Search for the cell housing the specified text and yield its [x, y] center coordinate. 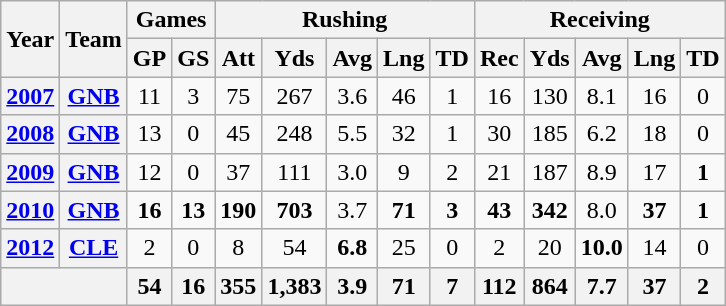
46 [404, 96]
1,383 [294, 286]
12 [149, 172]
8.0 [602, 210]
Att [238, 58]
2010 [30, 210]
CLE [94, 248]
864 [550, 286]
17 [654, 172]
2012 [30, 248]
8 [238, 248]
3.0 [352, 172]
Receiving [600, 20]
190 [238, 210]
45 [238, 134]
14 [654, 248]
2009 [30, 172]
20 [550, 248]
112 [499, 286]
3.9 [352, 286]
30 [499, 134]
21 [499, 172]
Rushing [345, 20]
7 [452, 286]
Rec [499, 58]
267 [294, 96]
10.0 [602, 248]
703 [294, 210]
Games [170, 20]
2008 [30, 134]
11 [149, 96]
GP [149, 58]
75 [238, 96]
18 [654, 134]
2007 [30, 96]
3.6 [352, 96]
8.1 [602, 96]
130 [550, 96]
355 [238, 286]
185 [550, 134]
111 [294, 172]
9 [404, 172]
187 [550, 172]
Team [94, 39]
5.5 [352, 134]
342 [550, 210]
7.7 [602, 286]
32 [404, 134]
43 [499, 210]
248 [294, 134]
GS [194, 58]
6.8 [352, 248]
8.9 [602, 172]
3.7 [352, 210]
6.2 [602, 134]
25 [404, 248]
Year [30, 39]
